Provide the (x, y) coordinate of the cell's center where the given text is located.  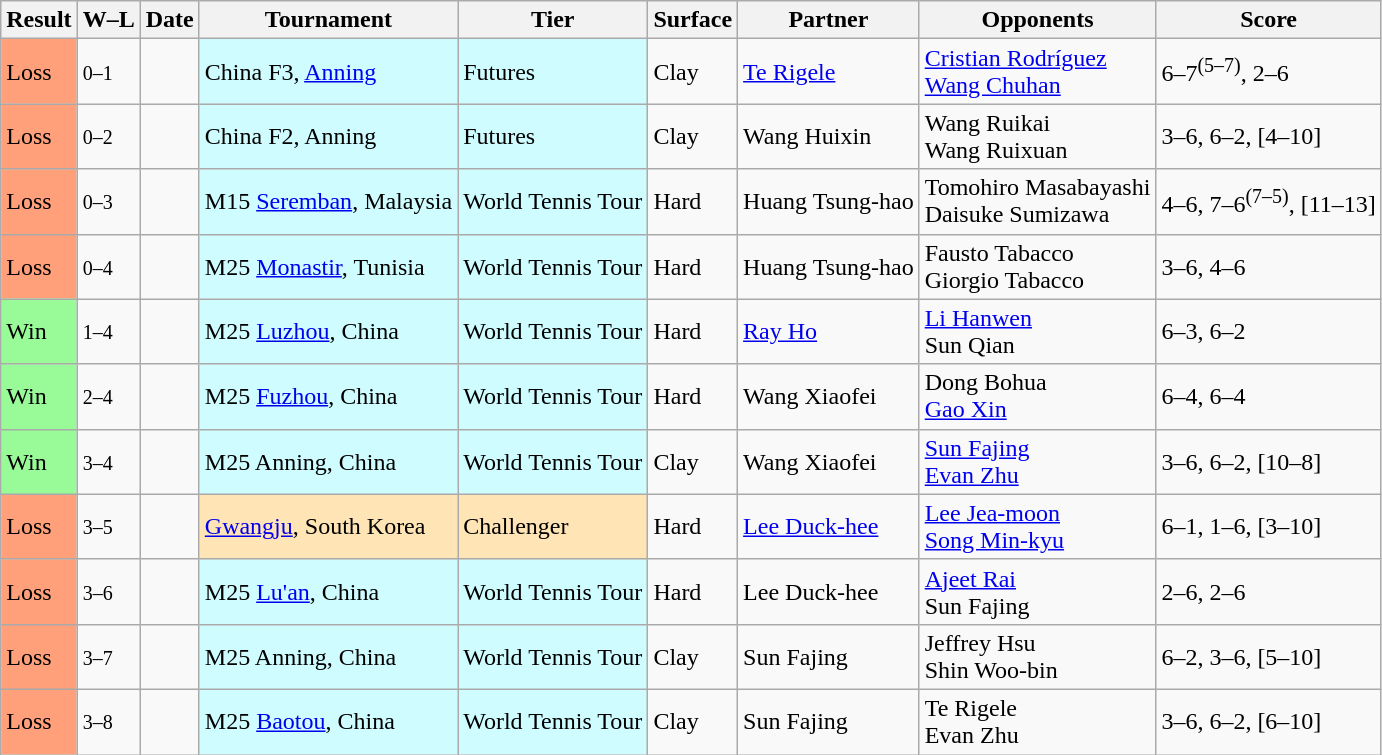
Lee Jea-moon Song Min-kyu (1038, 526)
Dong Bohua Gao Xin (1038, 396)
Jeffrey Hsu Shin Woo-bin (1038, 656)
3–6, 6–2, [6–10] (1268, 722)
Li Hanwen Sun Qian (1038, 332)
6–7(5–7), 2–6 (1268, 72)
Wang Ruikai Wang Ruixuan (1038, 136)
W–L (108, 20)
6–2, 3–6, [5–10] (1268, 656)
Surface (693, 20)
Challenger (553, 526)
3–4 (108, 462)
China F3, Anning (328, 72)
M25 Monastir, Tunisia (328, 266)
3–6, 6–2, [4–10] (1268, 136)
Score (1268, 20)
6–1, 1–6, [3–10] (1268, 526)
M15 Seremban, Malaysia (328, 202)
0–3 (108, 202)
Ray Ho (829, 332)
3–6, 6–2, [10–8] (1268, 462)
M25 Baotou, China (328, 722)
0–1 (108, 72)
Tier (553, 20)
4–6, 7–6(7–5), [11–13] (1268, 202)
2–4 (108, 396)
3–6, 4–6 (1268, 266)
Date (170, 20)
Fausto Tabacco Giorgio Tabacco (1038, 266)
0–4 (108, 266)
0–2 (108, 136)
Tournament (328, 20)
Wang Huixin (829, 136)
Ajeet Rai Sun Fajing (1038, 592)
Opponents (1038, 20)
M25 Luzhou, China (328, 332)
Sun Fajing Evan Zhu (1038, 462)
China F2, Anning (328, 136)
Tomohiro Masabayashi Daisuke Sumizawa (1038, 202)
3–7 (108, 656)
3–6 (108, 592)
2–6, 2–6 (1268, 592)
M25 Fuzhou, China (328, 396)
3–5 (108, 526)
6–3, 6–2 (1268, 332)
3–8 (108, 722)
1–4 (108, 332)
Gwangju, South Korea (328, 526)
Cristian Rodríguez Wang Chuhan (1038, 72)
6–4, 6–4 (1268, 396)
Te Rigele Evan Zhu (1038, 722)
M25 Lu'an, China (328, 592)
Partner (829, 20)
Te Rigele (829, 72)
Result (39, 20)
